Search for the cell housing the specified text and yield its [x, y] center coordinate. 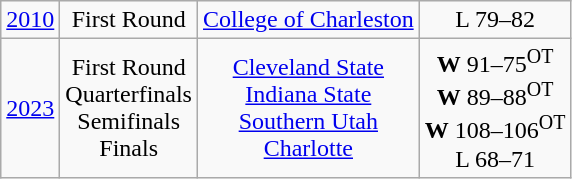
Cleveland StateIndiana StateSouthern UtahCharlotte [308, 108]
First Round [129, 20]
2023 [30, 108]
First RoundQuarterfinalsSemifinalsFinals [129, 108]
L 79–82 [495, 20]
W 91–75OT W 89–88OTW 108–106OT L 68–71 [495, 108]
2010 [30, 20]
College of Charleston [308, 20]
